For the text-containing cell, return its midpoint in [x, y] coordinate format. 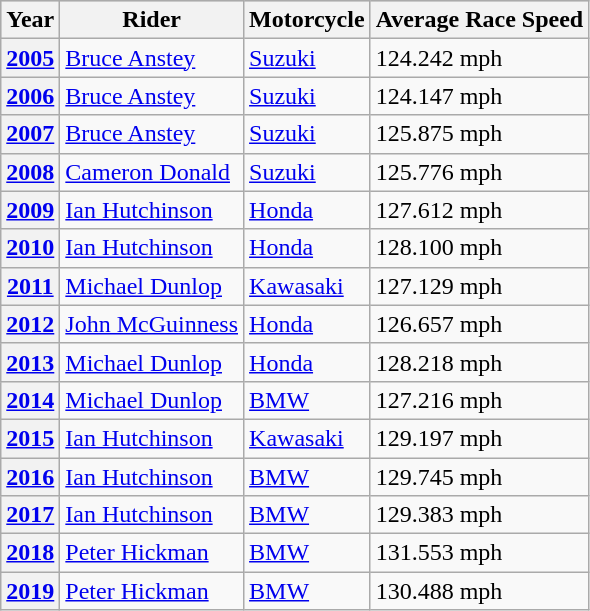
126.657 mph [480, 324]
127.216 mph [480, 400]
131.553 mph [480, 553]
125.875 mph [480, 134]
124.242 mph [480, 58]
2008 [30, 172]
2007 [30, 134]
Year [30, 20]
Motorcycle [308, 20]
130.488 mph [480, 591]
2014 [30, 400]
2010 [30, 248]
127.612 mph [480, 210]
Rider [152, 20]
2009 [30, 210]
125.776 mph [480, 172]
2015 [30, 438]
128.218 mph [480, 362]
Average Race Speed [480, 20]
Cameron Donald [152, 172]
124.147 mph [480, 96]
129.197 mph [480, 438]
2013 [30, 362]
129.745 mph [480, 477]
2019 [30, 591]
2012 [30, 324]
John McGuinness [152, 324]
129.383 mph [480, 515]
2018 [30, 553]
2017 [30, 515]
2016 [30, 477]
2006 [30, 96]
127.129 mph [480, 286]
2005 [30, 58]
2011 [30, 286]
128.100 mph [480, 248]
